Locate the cell with the specified text and output its [x, y] center coordinate. 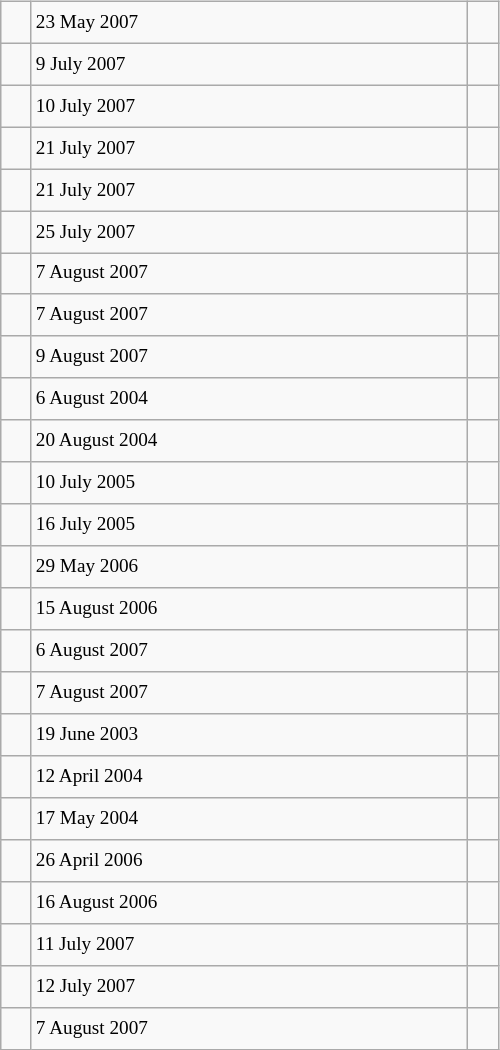
19 June 2003 [250, 735]
16 July 2005 [250, 525]
26 April 2006 [250, 861]
10 July 2007 [250, 106]
9 August 2007 [250, 357]
20 August 2004 [250, 441]
10 July 2005 [250, 483]
15 August 2006 [250, 609]
12 July 2007 [250, 986]
9 July 2007 [250, 64]
23 May 2007 [250, 22]
29 May 2006 [250, 567]
12 April 2004 [250, 777]
25 July 2007 [250, 232]
16 August 2006 [250, 902]
6 August 2004 [250, 399]
17 May 2004 [250, 819]
6 August 2007 [250, 651]
11 July 2007 [250, 944]
